Pinpoint the cell where the given text exists, returning its [x, y] midpoint coordinate. 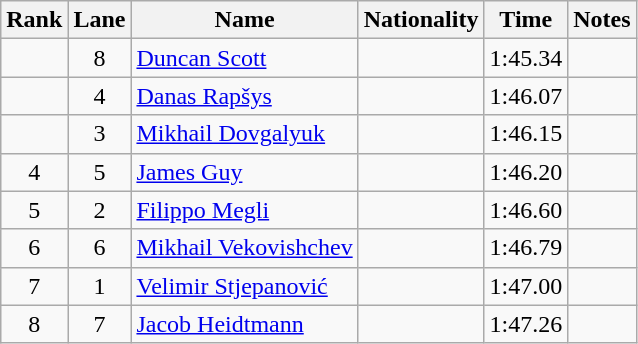
1:46.15 [526, 134]
Time [526, 20]
Nationality [421, 20]
Notes [602, 20]
1:46.60 [526, 210]
1:46.79 [526, 248]
Danas Rapšys [244, 96]
Mikhail Dovgalyuk [244, 134]
3 [100, 134]
Name [244, 20]
James Guy [244, 172]
2 [100, 210]
1 [100, 286]
1:46.07 [526, 96]
1:46.20 [526, 172]
1:47.00 [526, 286]
Velimir Stjepanović [244, 286]
1:45.34 [526, 58]
Rank [34, 20]
1:47.26 [526, 324]
Jacob Heidtmann [244, 324]
Duncan Scott [244, 58]
Mikhail Vekovishchev [244, 248]
Filippo Megli [244, 210]
Lane [100, 20]
